Extract the [x, y] coordinate from the center of the cell holding the provided text.  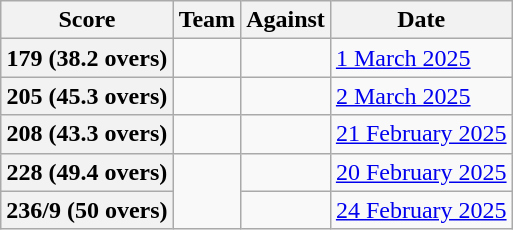
21 February 2025 [421, 134]
179 (38.2 overs) [87, 58]
208 (43.3 overs) [87, 134]
Against [286, 20]
228 (49.4 overs) [87, 172]
Score [87, 20]
205 (45.3 overs) [87, 96]
Date [421, 20]
236/9 (50 overs) [87, 210]
24 February 2025 [421, 210]
20 February 2025 [421, 172]
1 March 2025 [421, 58]
2 March 2025 [421, 96]
Team [207, 20]
